Determine the [X, Y] coordinate at the center of the cell enclosing the given text.  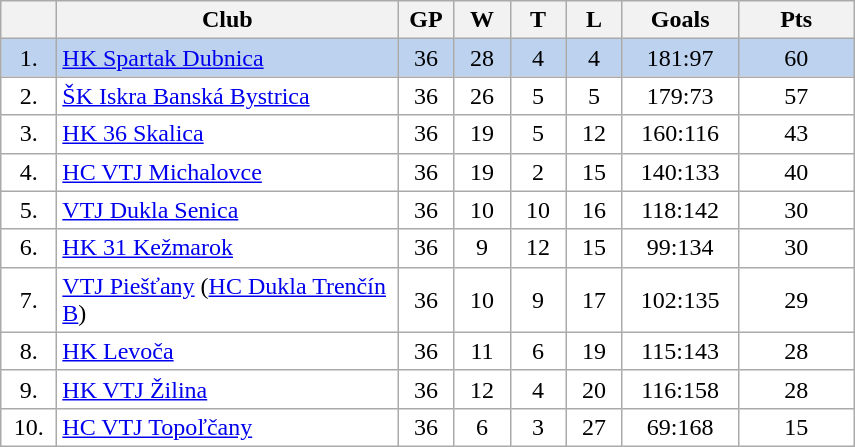
29 [796, 300]
VTJ Piešťany (HC Dukla Trenčín B) [228, 300]
9. [29, 389]
5. [29, 210]
40 [796, 172]
HK 36 Skalica [228, 134]
8. [29, 351]
4. [29, 172]
102:135 [680, 300]
2. [29, 96]
160:116 [680, 134]
115:143 [680, 351]
HC VTJ Michalovce [228, 172]
Club [228, 20]
2 [538, 172]
43 [796, 134]
60 [796, 58]
26 [482, 96]
3. [29, 134]
6. [29, 248]
118:142 [680, 210]
16 [594, 210]
181:97 [680, 58]
T [538, 20]
Goals [680, 20]
HK Levoča [228, 351]
20 [594, 389]
L [594, 20]
57 [796, 96]
27 [594, 427]
3 [538, 427]
7. [29, 300]
1. [29, 58]
HC VTJ Topoľčany [228, 427]
ŠK Iskra Banská Bystrica [228, 96]
GP [426, 20]
HK 31 Kežmarok [228, 248]
99:134 [680, 248]
HK Spartak Dubnica [228, 58]
HK VTJ Žilina [228, 389]
116:158 [680, 389]
W [482, 20]
VTJ Dukla Senica [228, 210]
140:133 [680, 172]
11 [482, 351]
179:73 [680, 96]
17 [594, 300]
10. [29, 427]
69:168 [680, 427]
Pts [796, 20]
